Locate the cell with the specified text and output its [X, Y] center coordinate. 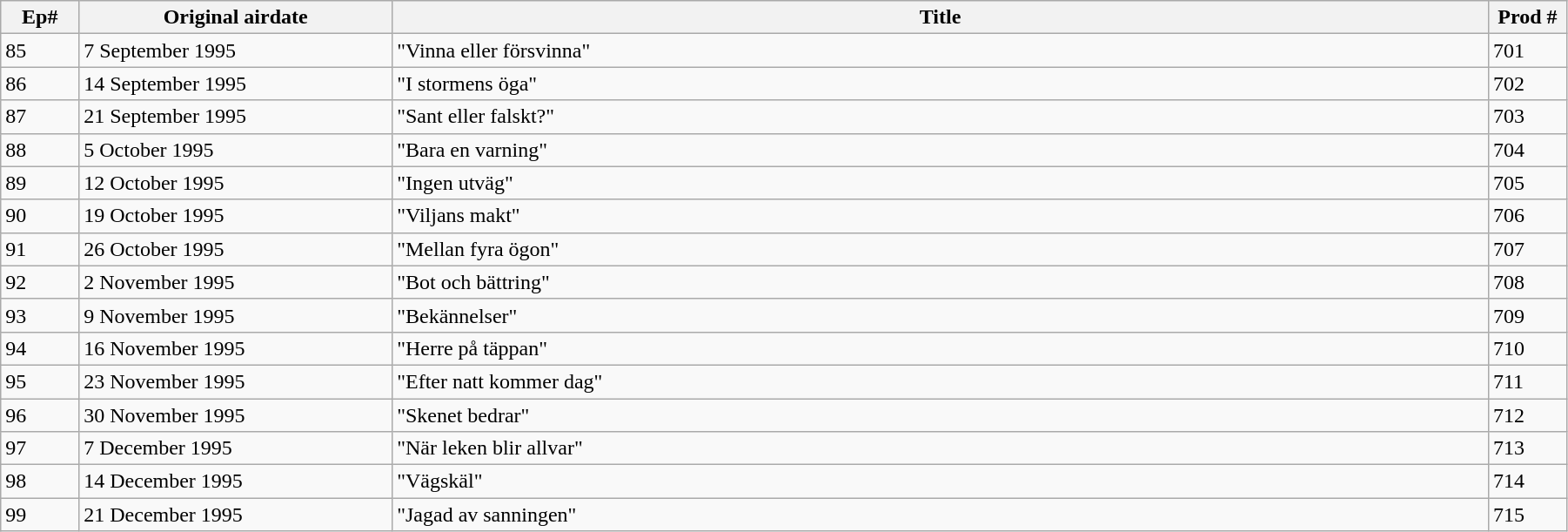
21 September 1995 [236, 117]
"Efter natt kommer dag" [941, 381]
"Ingen utväg" [941, 183]
712 [1527, 415]
"Skenet bedrar" [941, 415]
88 [40, 150]
94 [40, 348]
706 [1527, 216]
85 [40, 51]
"Sant eller falskt?" [941, 117]
702 [1527, 84]
703 [1527, 117]
"Bekännelser" [941, 315]
"Vägskäl" [941, 481]
711 [1527, 381]
2 November 1995 [236, 282]
Prod # [1527, 17]
714 [1527, 481]
7 December 1995 [236, 448]
92 [40, 282]
99 [40, 515]
30 November 1995 [236, 415]
95 [40, 381]
93 [40, 315]
12 October 1995 [236, 183]
23 November 1995 [236, 381]
96 [40, 415]
5 October 1995 [236, 150]
21 December 1995 [236, 515]
97 [40, 448]
707 [1527, 249]
715 [1527, 515]
701 [1527, 51]
"Bara en varning" [941, 150]
14 December 1995 [236, 481]
87 [40, 117]
Original airdate [236, 17]
"Viljans makt" [941, 216]
"Vinna eller försvinna" [941, 51]
19 October 1995 [236, 216]
98 [40, 481]
"Herre på täppan" [941, 348]
9 November 1995 [236, 315]
14 September 1995 [236, 84]
16 November 1995 [236, 348]
705 [1527, 183]
"Jagad av sanningen" [941, 515]
"I stormens öga" [941, 84]
"Bot och bättring" [941, 282]
710 [1527, 348]
708 [1527, 282]
91 [40, 249]
89 [40, 183]
709 [1527, 315]
"När leken blir allvar" [941, 448]
86 [40, 84]
26 October 1995 [236, 249]
90 [40, 216]
7 September 1995 [236, 51]
Ep# [40, 17]
Title [941, 17]
713 [1527, 448]
"Mellan fyra ögon" [941, 249]
704 [1527, 150]
